Return (x, y) of the center of cell containing provided text 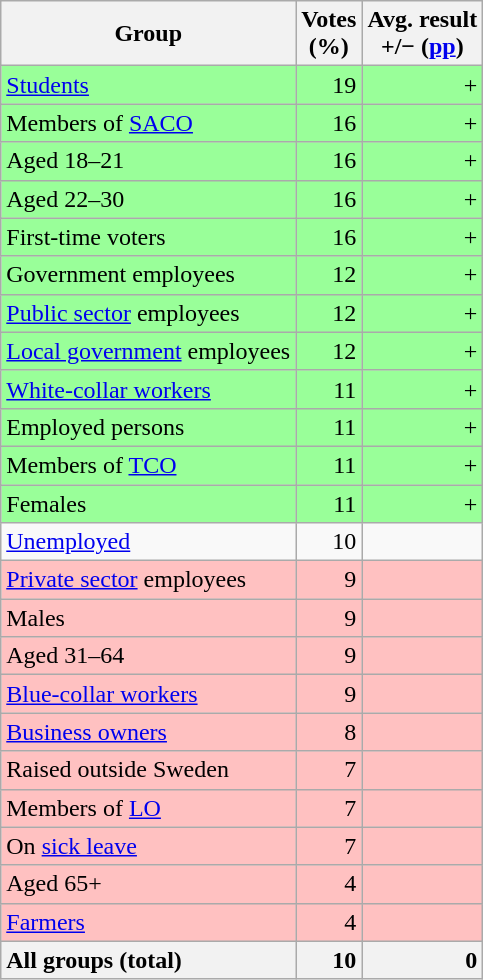
Business owners (148, 732)
Students (148, 85)
Females (148, 503)
Members of TCO (148, 465)
8 (329, 732)
0 (422, 960)
All groups (total) (148, 960)
Males (148, 618)
19 (329, 85)
White-collar workers (148, 389)
Unemployed (148, 542)
Blue-collar workers (148, 694)
Aged 22–30 (148, 199)
Aged 31–64 (148, 656)
Members of SACO (148, 123)
Votes(%) (329, 34)
Members of LO (148, 808)
Aged 18–21 (148, 161)
Private sector employees (148, 580)
Employed persons (148, 427)
Farmers (148, 922)
Group (148, 34)
Public sector employees (148, 313)
Local government employees (148, 351)
Avg. result+/− (pp) (422, 34)
Government employees (148, 275)
Raised outside Sweden (148, 770)
First-time voters (148, 237)
On sick leave (148, 846)
Aged 65+ (148, 884)
